Provide the [X, Y] coordinate of the cell's center where the given text is located.  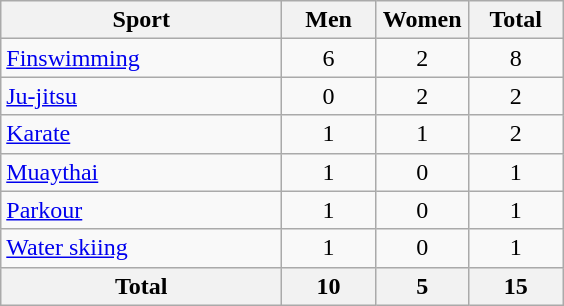
5 [422, 286]
Women [422, 20]
Parkour [142, 210]
Sport [142, 20]
8 [516, 58]
Muaythai [142, 172]
Men [329, 20]
Karate [142, 134]
10 [329, 286]
Finswimming [142, 58]
Water skiing [142, 248]
6 [329, 58]
15 [516, 286]
Ju-jitsu [142, 96]
